From the cell containing the given text, extract its center point as [x, y] coordinate. 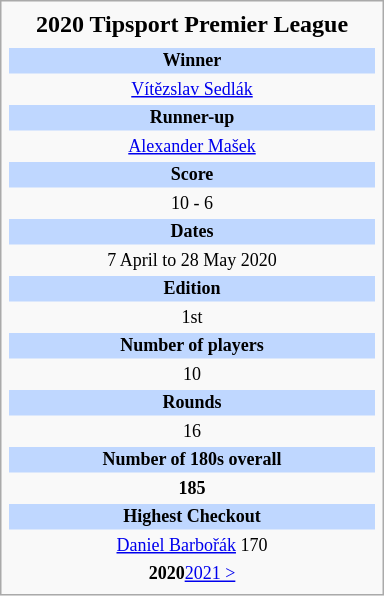
16 [192, 432]
Rounds [192, 403]
Score [192, 175]
Vítězslav Sedlák [192, 90]
Winner [192, 61]
Alexander Mašek [192, 147]
Number of 180s overall [192, 460]
1st [192, 318]
20202021 > [192, 574]
Dates [192, 232]
Number of players [192, 346]
10 - 6 [192, 204]
Highest Checkout [192, 517]
10 [192, 375]
Runner-up [192, 118]
7 April to 28 May 2020 [192, 261]
185 [192, 489]
Edition [192, 289]
2020 Tipsport Premier League [192, 24]
Daniel Barbořák 170 [192, 546]
